Locate the cell with the specified text and output its (X, Y) center coordinate. 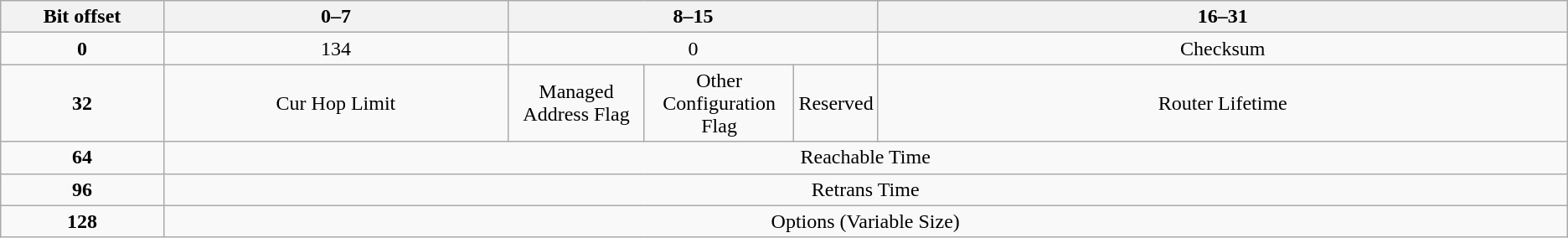
Managed Address Flag (576, 103)
96 (82, 189)
Cur Hop Limit (335, 103)
Retrans Time (865, 189)
128 (82, 221)
134 (335, 49)
Other Configuration Flag (719, 103)
Reserved (836, 103)
Bit offset (82, 17)
Checksum (1223, 49)
Router Lifetime (1223, 103)
Options (Variable Size) (865, 221)
64 (82, 158)
32 (82, 103)
0–7 (335, 17)
Reachable Time (865, 158)
16–31 (1223, 17)
8–15 (694, 17)
